Output the (x, y) coordinate of the center of the cell containing the given text.  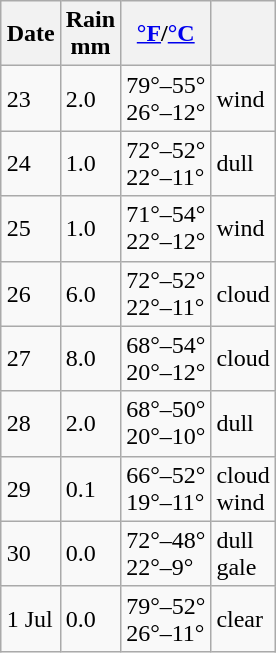
1 Jul (30, 618)
28 (30, 424)
clear (243, 618)
27 (30, 358)
29 (30, 488)
0.1 (90, 488)
66°–52°19°–11° (166, 488)
71°–54°22°–12° (166, 228)
30 (30, 554)
cloudwind (243, 488)
8.0 (90, 358)
Date (30, 34)
24 (30, 164)
72°–48°22°–9° (166, 554)
68°–54°20°–12° (166, 358)
°F/°C (166, 34)
68°–50°20°–10° (166, 424)
dullgale (243, 554)
Rainmm (90, 34)
25 (30, 228)
79°–52°26°–11° (166, 618)
23 (30, 98)
79°–55°26°–12° (166, 98)
26 (30, 294)
6.0 (90, 294)
